Scan for the cell matching the given text and deliver its [X, Y] coordinate at center. 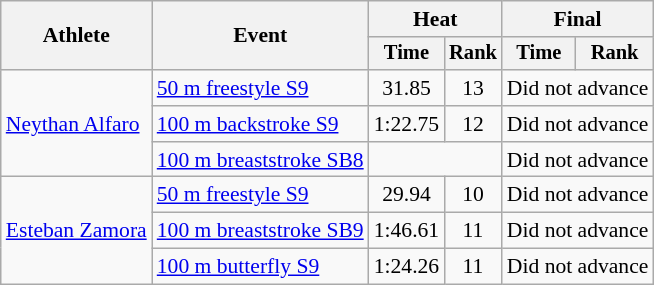
100 m butterfly S9 [260, 267]
31.85 [406, 88]
Heat [436, 19]
Final [578, 19]
13 [473, 88]
Neythan Alfaro [76, 124]
Event [260, 36]
100 m breaststroke SB9 [260, 231]
Athlete [76, 36]
12 [473, 124]
100 m breaststroke SB8 [260, 160]
Esteban Zamora [76, 230]
100 m backstroke S9 [260, 124]
1:46.61 [406, 231]
1:22.75 [406, 124]
1:24.26 [406, 267]
10 [473, 195]
29.94 [406, 195]
